Locate the cell with the specified text and output its [X, Y] center coordinate. 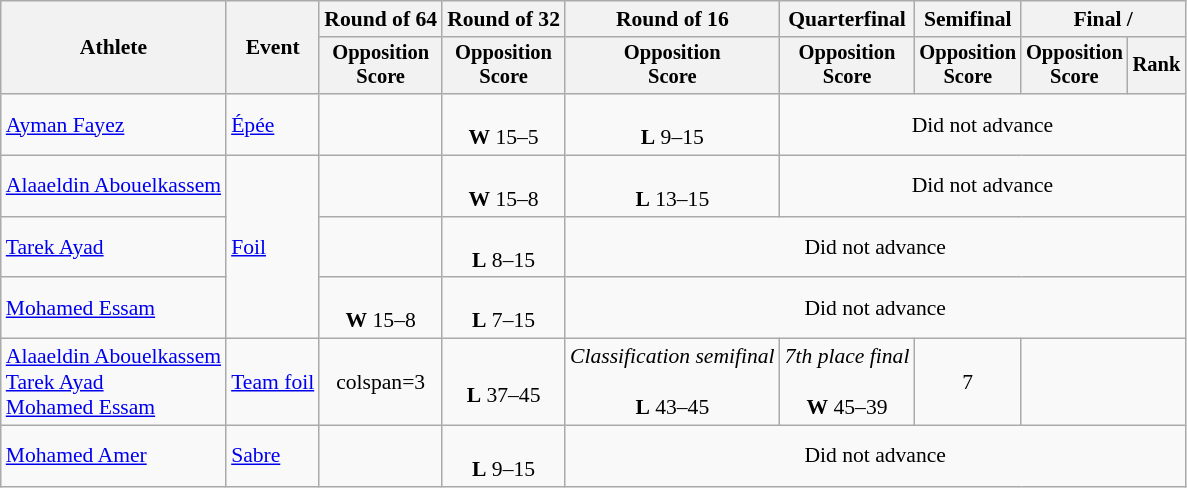
W 15–5 [504, 124]
Final / [1103, 19]
Tarek Ayad [114, 248]
Semifinal [968, 19]
Mohamed Amer [114, 456]
7th place finalW 45–39 [848, 382]
Round of 32 [504, 19]
Round of 16 [672, 19]
L 7–15 [504, 308]
Épée [272, 124]
Rank [1157, 66]
L 8–15 [504, 248]
Ayman Fayez [114, 124]
L 13–15 [672, 186]
Foil [272, 248]
L 37–45 [504, 382]
Team foil [272, 382]
Quarterfinal [848, 19]
colspan=3 [380, 382]
Alaaeldin Abouelkassem [114, 186]
Sabre [272, 456]
Alaaeldin AbouelkassemTarek AyadMohamed Essam [114, 382]
Athlete [114, 48]
Event [272, 48]
7 [968, 382]
Mohamed Essam [114, 308]
Classification semifinalL 43–45 [672, 382]
Round of 64 [380, 19]
